Search for the cell housing the specified text and yield its [X, Y] center coordinate. 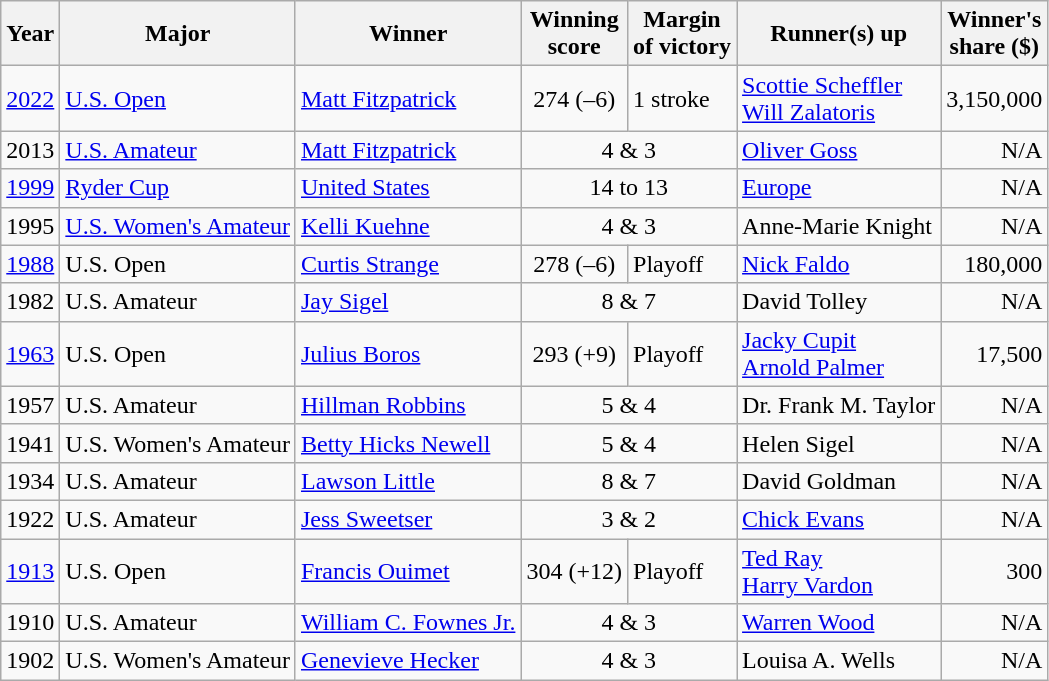
1957 [30, 405]
3,150,000 [994, 98]
Warren Wood [839, 623]
Lawson Little [408, 481]
1941 [30, 443]
3 & 2 [629, 519]
278 (–6) [574, 264]
304 (+12) [574, 570]
Winningscore [574, 34]
Year [30, 34]
Chick Evans [839, 519]
Louisa A. Wells [839, 661]
Jess Sweetser [408, 519]
1902 [30, 661]
Genevieve Hecker [408, 661]
Nick Faldo [839, 264]
180,000 [994, 264]
1963 [30, 354]
Marginof victory [682, 34]
Winner'sshare ($) [994, 34]
Helen Sigel [839, 443]
1 stroke [682, 98]
1922 [30, 519]
William C. Fownes Jr. [408, 623]
Kelli Kuehne [408, 226]
David Tolley [839, 302]
David Goldman [839, 481]
1913 [30, 570]
Jacky Cupit Arnold Palmer [839, 354]
Anne-Marie Knight [839, 226]
1988 [30, 264]
United States [408, 188]
Oliver Goss [839, 150]
Francis Ouimet [408, 570]
Jay Sigel [408, 302]
Winner [408, 34]
Ted Ray Harry Vardon [839, 570]
Hillman Robbins [408, 405]
300 [994, 570]
1934 [30, 481]
2022 [30, 98]
Dr. Frank M. Taylor [839, 405]
2013 [30, 150]
1982 [30, 302]
Julius Boros [408, 354]
14 to 13 [629, 188]
293 (+9) [574, 354]
Major [178, 34]
Curtis Strange [408, 264]
Runner(s) up [839, 34]
Europe [839, 188]
Betty Hicks Newell [408, 443]
1910 [30, 623]
Ryder Cup [178, 188]
1995 [30, 226]
Scottie Scheffler Will Zalatoris [839, 98]
274 (–6) [574, 98]
1999 [30, 188]
17,500 [994, 354]
